Find where the given text appears and provide that cell's center as [x, y] coordinate. 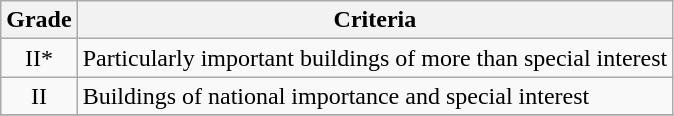
Criteria [375, 20]
Grade [39, 20]
II* [39, 58]
II [39, 96]
Buildings of national importance and special interest [375, 96]
Particularly important buildings of more than special interest [375, 58]
